Locate the cell with the specified text and output its [x, y] center coordinate. 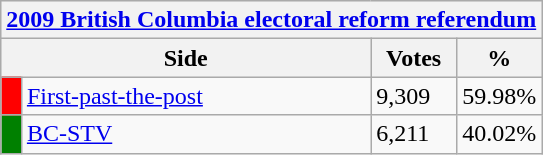
9,309 [414, 96]
40.02% [500, 134]
Votes [414, 58]
6,211 [414, 134]
BC-STV [196, 134]
First-past-the-post [196, 96]
% [500, 58]
Side [186, 58]
2009 British Columbia electoral reform referendum [272, 20]
59.98% [500, 96]
